Pinpoint the cell where the given text exists, returning its [X, Y] midpoint coordinate. 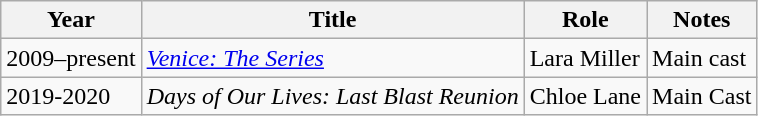
Venice: The Series [332, 58]
Chloe Lane [585, 96]
2019-2020 [71, 96]
2009–present [71, 58]
Role [585, 20]
Notes [702, 20]
Year [71, 20]
Lara Miller [585, 58]
Main Cast [702, 96]
Days of Our Lives: Last Blast Reunion [332, 96]
Title [332, 20]
Main cast [702, 58]
